Find where the given text appears and provide that cell's center as [X, Y] coordinate. 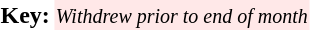
Withdrew prior to end of month [182, 15]
